Capture the cell that displays the provided text and extract its (x, y) central coordinate. 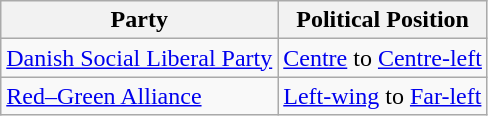
Danish Social Liberal Party (140, 58)
Political Position (383, 20)
Party (140, 20)
Left-wing to Far-left (383, 96)
Centre to Centre-left (383, 58)
Red–Green Alliance (140, 96)
